Detect which cell encompasses the target text, then output its [X, Y] center coordinate. 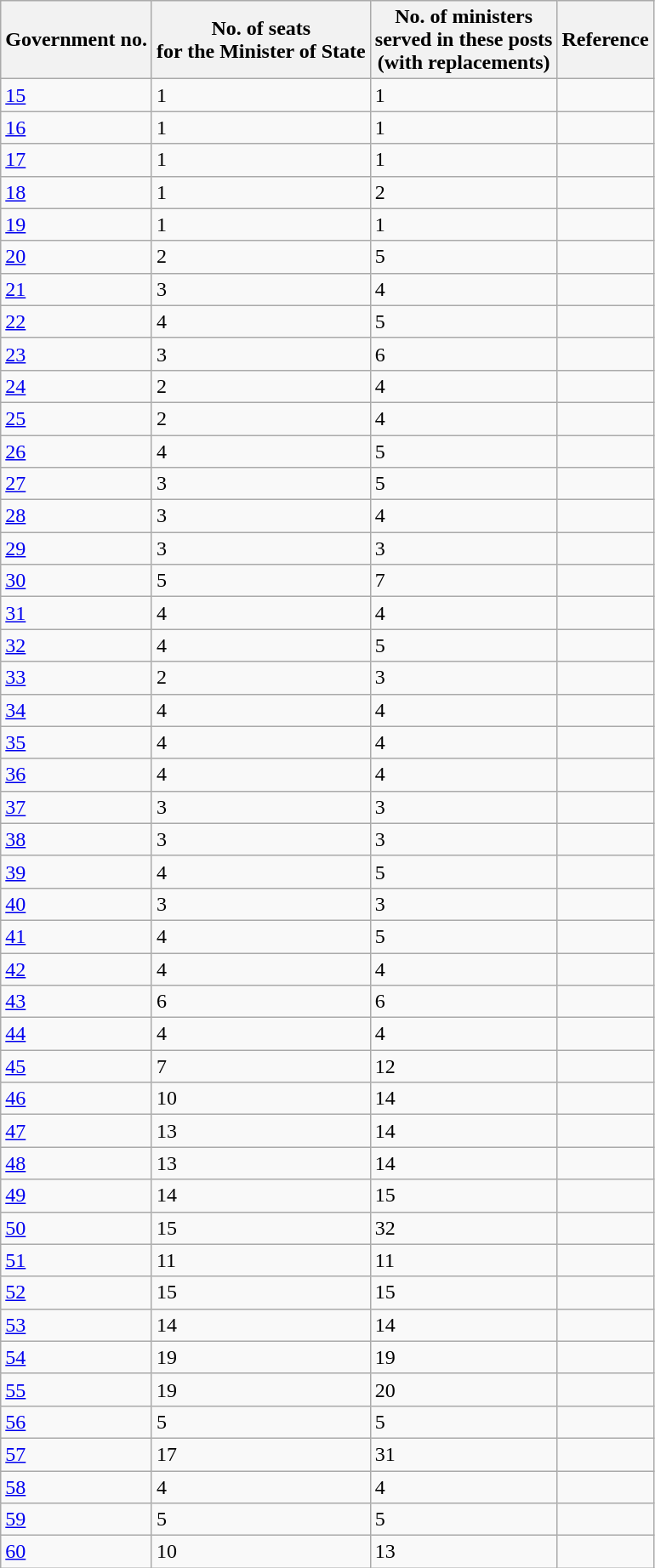
33 [77, 678]
51 [77, 1260]
47 [77, 1131]
12 [464, 1066]
37 [77, 807]
58 [77, 1487]
60 [77, 1552]
43 [77, 1002]
44 [77, 1034]
Reference [606, 40]
18 [77, 192]
21 [77, 289]
16 [77, 128]
50 [77, 1228]
41 [77, 936]
24 [77, 386]
35 [77, 742]
52 [77, 1292]
55 [77, 1389]
29 [77, 548]
22 [77, 321]
42 [77, 969]
Government no. [77, 40]
49 [77, 1196]
25 [77, 418]
45 [77, 1066]
38 [77, 839]
28 [77, 516]
56 [77, 1422]
39 [77, 872]
57 [77, 1454]
30 [77, 581]
40 [77, 904]
27 [77, 484]
53 [77, 1325]
59 [77, 1520]
48 [77, 1163]
No. of seats for the Minister of State [260, 40]
54 [77, 1357]
26 [77, 452]
23 [77, 354]
36 [77, 775]
No. of ministers served in these posts (with replacements) [464, 40]
34 [77, 710]
46 [77, 1099]
